Find where the given text appears and provide that cell's center as (X, Y) coordinate. 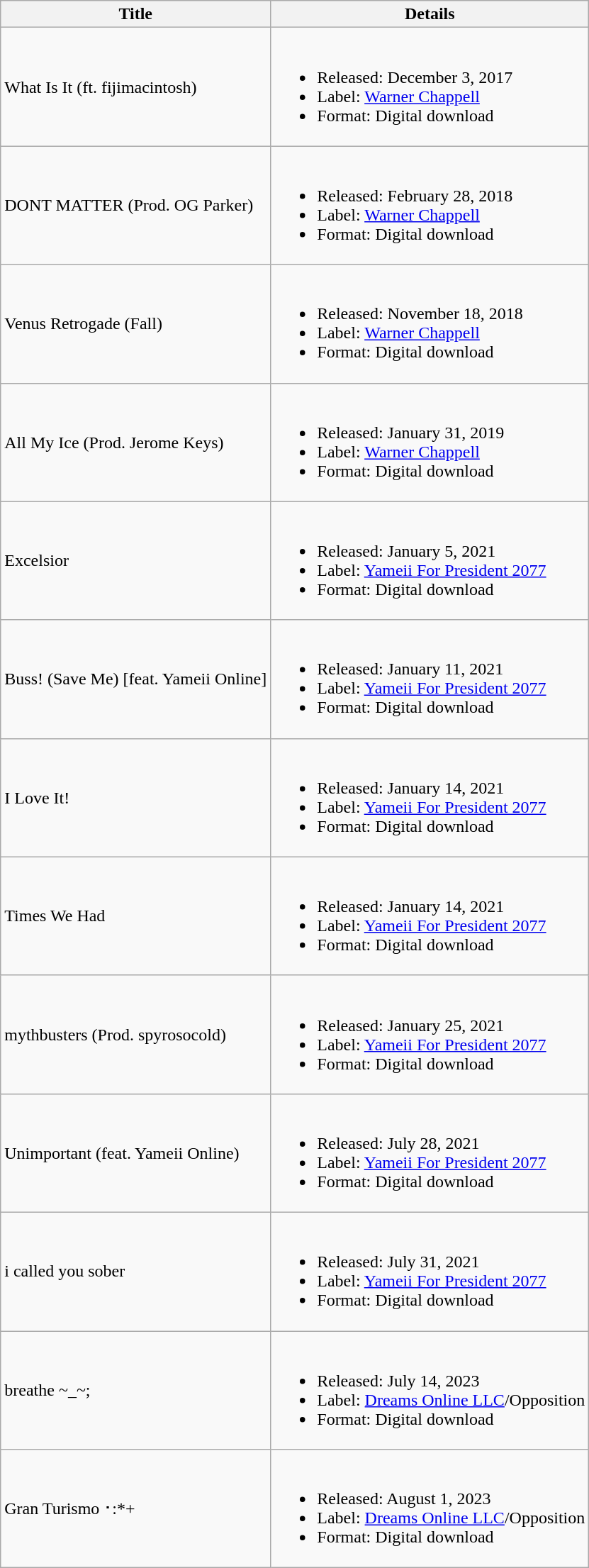
Released: November 18, 2018Label: Warner ChappellFormat: Digital download (430, 323)
mythbusters (Prod. spyrosocold) (136, 1034)
Details (430, 14)
Released: January 5, 2021Label: Yameii For President 2077Format: Digital download (430, 560)
Released: July 14, 2023Label: Dreams Online LLC/OppositionFormat: Digital download (430, 1390)
Unimportant (feat. Yameii Online) (136, 1153)
What Is It (ft. fijimacintosh) (136, 87)
Released: January 31, 2019Label: Warner ChappellFormat: Digital download (430, 443)
breathe ~_~; (136, 1390)
Released: February 28, 2018Label: Warner ChappellFormat: Digital download (430, 206)
Released: July 31, 2021Label: Yameii For President 2077Format: Digital download (430, 1271)
Buss! (Save Me) [feat. Yameii Online] (136, 679)
DONT MATTER (Prod. OG Parker) (136, 206)
Times We Had (136, 916)
Gran Turismo ･:*+ (136, 1509)
Released: January 11, 2021Label: Yameii For President 2077Format: Digital download (430, 679)
Released: August 1, 2023Label: Dreams Online LLC/OppositionFormat: Digital download (430, 1509)
Released: December 3, 2017Label: Warner ChappellFormat: Digital download (430, 87)
Title (136, 14)
Released: July 28, 2021Label: Yameii For President 2077Format: Digital download (430, 1153)
Released: January 25, 2021Label: Yameii For President 2077Format: Digital download (430, 1034)
All My Ice (Prod. Jerome Keys) (136, 443)
I Love It! (136, 797)
Excelsior (136, 560)
Venus Retrogade (Fall) (136, 323)
i called you sober (136, 1271)
